Capture the cell that displays the provided text and extract its [x, y] central coordinate. 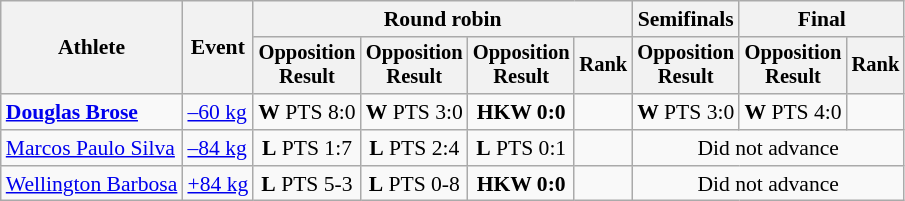
Did not advance [768, 148]
Event [218, 48]
Semifinals [686, 19]
–60 kg [218, 112]
Marcos Paulo Silva [92, 148]
L PTS 1:7 [306, 148]
Douglas Brose [92, 112]
L PTS 0:1 [522, 148]
W PTS 8:0 [306, 112]
W PTS 4:0 [792, 112]
Final [822, 19]
Athlete [92, 48]
L PTS 2:4 [414, 148]
–84 kg [218, 148]
Round robin [442, 19]
HKW 0:0 [522, 112]
